Search for the cell housing the specified text and yield its [x, y] center coordinate. 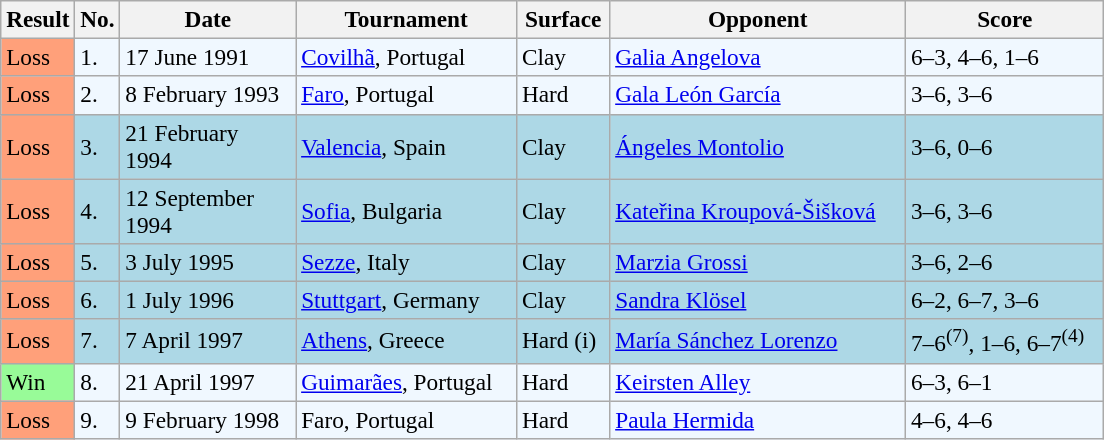
5. [98, 262]
María Sánchez Lorenzo [758, 341]
4. [98, 210]
Galia Angelova [758, 57]
Marzia Grossi [758, 262]
4–6, 4–6 [1005, 420]
8 February 1993 [208, 95]
9 February 1998 [208, 420]
Opponent [758, 19]
3–6, 2–6 [1005, 262]
Valencia, Spain [406, 146]
6–2, 6–7, 3–6 [1005, 300]
Keirsten Alley [758, 382]
6. [98, 300]
6–3, 4–6, 1–6 [1005, 57]
12 September 1994 [208, 210]
Paula Hermida [758, 420]
Kateřina Kroupová-Šišková [758, 210]
Athens, Greece [406, 341]
Covilhã, Portugal [406, 57]
3 July 1995 [208, 262]
Win [38, 382]
6–3, 6–1 [1005, 382]
1 July 1996 [208, 300]
Stuttgart, Germany [406, 300]
Sofia, Bulgaria [406, 210]
21 February 1994 [208, 146]
3. [98, 146]
Date [208, 19]
Tournament [406, 19]
Gala León García [758, 95]
17 June 1991 [208, 57]
3–6, 0–6 [1005, 146]
1. [98, 57]
Sezze, Italy [406, 262]
Result [38, 19]
8. [98, 382]
9. [98, 420]
No. [98, 19]
Score [1005, 19]
Hard (i) [564, 341]
Surface [564, 19]
Ángeles Montolio [758, 146]
2. [98, 95]
Sandra Klösel [758, 300]
7. [98, 341]
21 April 1997 [208, 382]
7 April 1997 [208, 341]
7–6(7), 1–6, 6–7(4) [1005, 341]
Guimarães, Portugal [406, 382]
